For the text-containing cell, return its midpoint in (x, y) coordinate format. 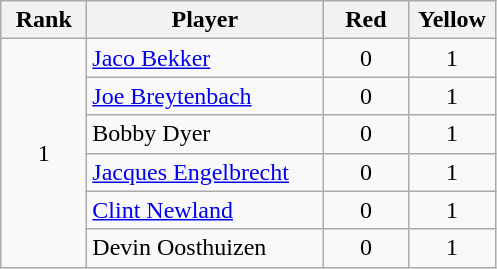
Clint Newland (205, 210)
Rank (44, 20)
Jacques Engelbrecht (205, 172)
Bobby Dyer (205, 134)
Devin Oosthuizen (205, 248)
Joe Breytenbach (205, 96)
Jaco Bekker (205, 58)
Player (205, 20)
Red (366, 20)
Yellow (452, 20)
